Find where the given text appears and provide that cell's center as [x, y] coordinate. 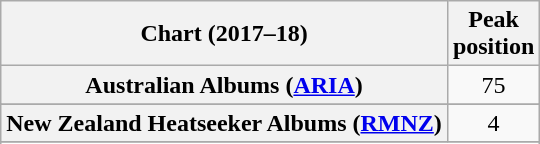
Peak position [493, 34]
Chart (2017–18) [224, 34]
Australian Albums (ARIA) [224, 85]
4 [493, 123]
New Zealand Heatseeker Albums (RMNZ) [224, 123]
75 [493, 85]
